Find where the given text appears and provide that cell's center as [X, Y] coordinate. 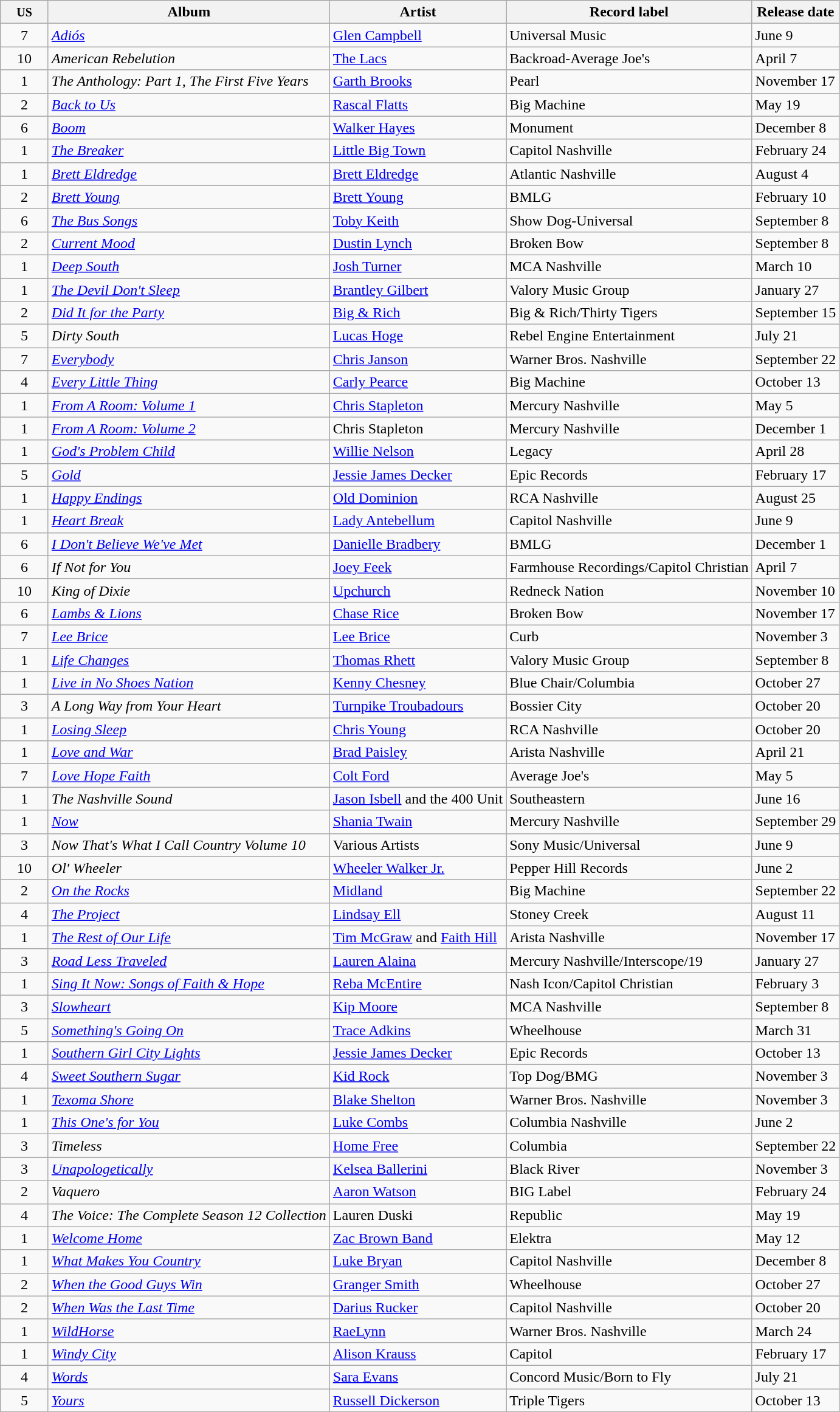
September 29 [796, 822]
Dirty South [188, 336]
Everybody [188, 359]
Carly Pearce [418, 382]
Various Artists [418, 845]
September 15 [796, 313]
Losing Sleep [188, 729]
Little Big Town [418, 151]
Columbia Nashville [629, 1123]
Zac Brown Band [418, 1238]
Tim McGraw and Faith Hill [418, 937]
Capitol [629, 1354]
Love and War [188, 752]
Southeastern [629, 799]
Concord Music/Born to Fly [629, 1377]
February 10 [796, 197]
From A Room: Volume 2 [188, 429]
Love Hope Faith [188, 776]
On the Rocks [188, 891]
When the Good Guys Win [188, 1284]
May 12 [796, 1238]
Toby Keith [418, 220]
Brad Paisley [418, 752]
Life Changes [188, 660]
Stoney Creek [629, 914]
Backroad-Average Joe's [629, 58]
The Bus Songs [188, 220]
Gold [188, 475]
Chase Rice [418, 613]
Heart Break [188, 521]
November 10 [796, 590]
Show Dog-Universal [629, 220]
Boom [188, 128]
Trace Adkins [418, 1030]
Lady Antebellum [418, 521]
Russell Dickerson [418, 1400]
Adiós [188, 35]
A Long Way from Your Heart [188, 706]
Big & Rich/Thirty Tigers [629, 313]
I Don't Believe We've Met [188, 544]
February 3 [796, 983]
The Rest of Our Life [188, 937]
Curb [629, 636]
Record label [629, 12]
Road Less Traveled [188, 960]
Monument [629, 128]
The Anthology: Part 1, The First Five Years [188, 81]
Every Little Thing [188, 382]
Reba McEntire [418, 983]
Mercury Nashville/Interscope/19 [629, 960]
March 24 [796, 1331]
Artist [418, 12]
Triple Tigers [629, 1400]
Bossier City [629, 706]
The Devil Don't Sleep [188, 290]
Yours [188, 1400]
Now [188, 822]
Southern Girl City Lights [188, 1053]
Words [188, 1377]
Unapologetically [188, 1169]
Lauren Alaina [418, 960]
Something's Going On [188, 1030]
Garth Brooks [418, 81]
Atlantic Nashville [629, 174]
Release date [796, 12]
Glen Campbell [418, 35]
Home Free [418, 1146]
Shania Twain [418, 822]
US [24, 12]
This One's for You [188, 1123]
Brantley Gilbert [418, 290]
March 31 [796, 1030]
Alison Krauss [418, 1354]
What Makes You Country [188, 1261]
The Breaker [188, 151]
Chris Young [418, 729]
Deep South [188, 266]
Josh Turner [418, 266]
Black River [629, 1169]
Pearl [629, 81]
Rascal Flatts [418, 105]
RaeLynn [418, 1331]
Columbia [629, 1146]
Rebel Engine Entertainment [629, 336]
Slowheart [188, 1007]
Timeless [188, 1146]
Willie Nelson [418, 452]
Vaquero [188, 1192]
The Voice: The Complete Season 12 Collection [188, 1215]
Ol' Wheeler [188, 868]
April 28 [796, 452]
American Rebelution [188, 58]
August 11 [796, 914]
Pepper Hill Records [629, 868]
When Was the Last Time [188, 1307]
Welcome Home [188, 1238]
The Nashville Sound [188, 799]
Kelsea Ballerini [418, 1169]
Current Mood [188, 243]
August 4 [796, 174]
Luke Combs [418, 1123]
Kid Rock [418, 1076]
Live in No Shoes Nation [188, 683]
Universal Music [629, 35]
Old Dominion [418, 498]
King of Dixie [188, 590]
Kenny Chesney [418, 683]
Happy Endings [188, 498]
Darius Rucker [418, 1307]
WildHorse [188, 1331]
March 10 [796, 266]
Farmhouse Recordings/Capitol Christian [629, 567]
Now That's What I Call Country Volume 10 [188, 845]
Nash Icon/Capitol Christian [629, 983]
Back to Us [188, 105]
Did It for the Party [188, 313]
Blake Shelton [418, 1100]
Jason Isbell and the 400 Unit [418, 799]
Midland [418, 891]
Sara Evans [418, 1377]
Sing It Now: Songs of Faith & Hope [188, 983]
Lindsay Ell [418, 914]
Lucas Hoge [418, 336]
June 16 [796, 799]
Walker Hayes [418, 128]
The Project [188, 914]
Wheeler Walker Jr. [418, 868]
Dustin Lynch [418, 243]
Lauren Duski [418, 1215]
Colt Ford [418, 776]
Blue Chair/Columbia [629, 683]
Chris Janson [418, 359]
Top Dog/BMG [629, 1076]
Redneck Nation [629, 590]
Album [188, 12]
Texoma Shore [188, 1100]
Aaron Watson [418, 1192]
August 25 [796, 498]
Windy City [188, 1354]
Upchurch [418, 590]
Kip Moore [418, 1007]
Big & Rich [418, 313]
Joey Feek [418, 567]
Legacy [629, 452]
If Not for You [188, 567]
Danielle Bradbery [418, 544]
Sony Music/Universal [629, 845]
Average Joe's [629, 776]
Turnpike Troubadours [418, 706]
April 21 [796, 752]
Thomas Rhett [418, 660]
Sweet Southern Sugar [188, 1076]
Elektra [629, 1238]
God's Problem Child [188, 452]
The Lacs [418, 58]
From A Room: Volume 1 [188, 405]
Granger Smith [418, 1284]
Republic [629, 1215]
BIG Label [629, 1192]
Lambs & Lions [188, 613]
Luke Bryan [418, 1261]
